Provide the (X, Y) coordinate of the cell's center where the given text is located.  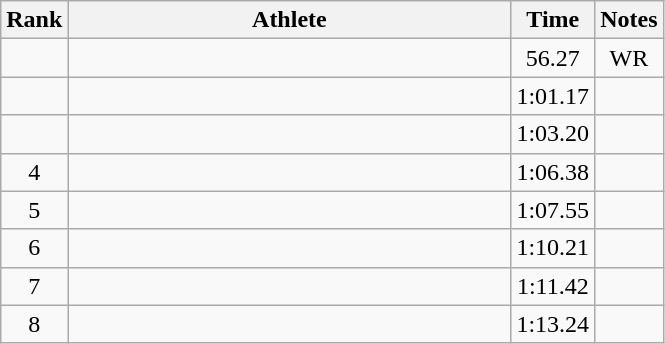
56.27 (553, 58)
Notes (629, 20)
7 (34, 286)
1:01.17 (553, 96)
4 (34, 172)
1:10.21 (553, 248)
1:11.42 (553, 286)
Athlete (290, 20)
Rank (34, 20)
Time (553, 20)
6 (34, 248)
1:07.55 (553, 210)
1:13.24 (553, 324)
1:03.20 (553, 134)
5 (34, 210)
8 (34, 324)
1:06.38 (553, 172)
WR (629, 58)
